From the cell containing the given text, extract its center point as [X, Y] coordinate. 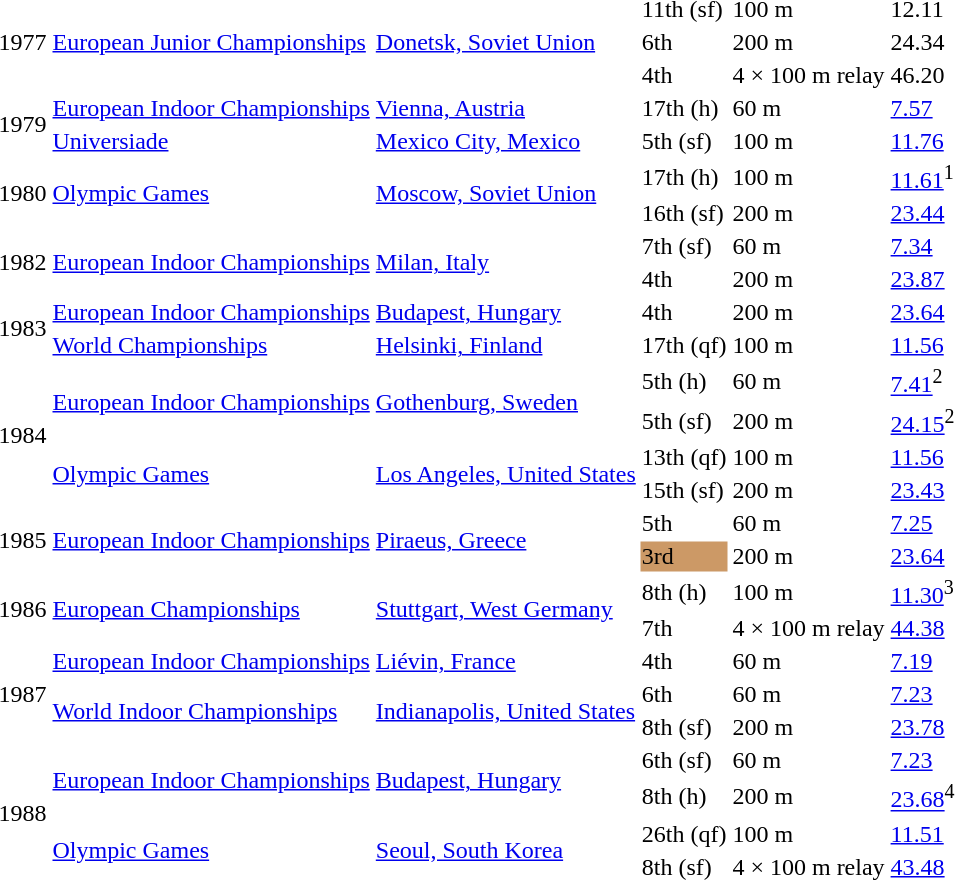
17th (qf) [684, 345]
Vienna, Austria [506, 108]
3rd [684, 556]
7th (sf) [684, 246]
Los Angeles, United States [506, 474]
8th (sf) [684, 728]
6th (sf) [684, 761]
Mexico City, Mexico [506, 141]
Gothenburg, Sweden [506, 401]
7th [684, 629]
15th (sf) [684, 490]
16th (sf) [684, 213]
Indianapolis, United States [506, 712]
World Championships [211, 345]
5th [684, 523]
5th (h) [684, 381]
World Indoor Championships [211, 712]
Milan, Italy [506, 262]
26th (qf) [684, 833]
Stuttgart, West Germany [506, 608]
Piraeus, Greece [506, 540]
Moscow, Soviet Union [506, 194]
13th (qf) [684, 457]
Helsinki, Finland [506, 345]
European Championships [211, 608]
Universiade [211, 141]
Liévin, France [506, 662]
